From the cell containing the given text, extract its center point as (X, Y) coordinate. 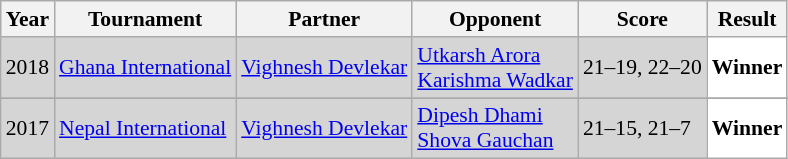
Opponent (495, 19)
Result (748, 19)
Score (642, 19)
21–15, 21–7 (642, 128)
Nepal International (145, 128)
21–19, 22–20 (642, 68)
Year (28, 19)
Tournament (145, 19)
Dipesh Dhami Shova Gauchan (495, 128)
Ghana International (145, 68)
Utkarsh Arora Karishma Wadkar (495, 68)
Partner (324, 19)
2017 (28, 128)
2018 (28, 68)
